Provide the (x, y) coordinate of the cell's center where the given text is located.  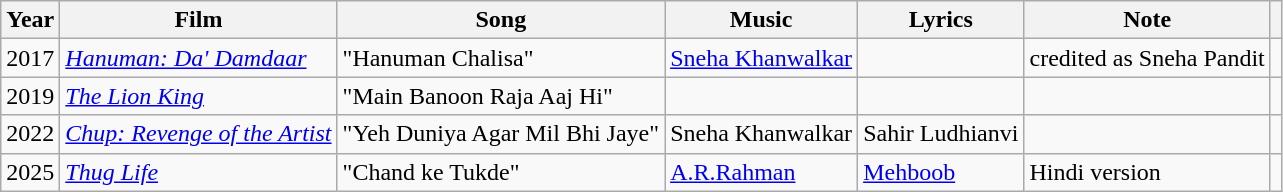
Hindi version (1147, 172)
Music (762, 20)
Film (198, 20)
2017 (30, 58)
2022 (30, 134)
The Lion King (198, 96)
"Hanuman Chalisa" (501, 58)
Chup: Revenge of the Artist (198, 134)
"Main Banoon Raja Aaj Hi" (501, 96)
"Yeh Duniya Agar Mil Bhi Jaye" (501, 134)
Thug Life (198, 172)
Lyrics (941, 20)
2019 (30, 96)
Mehboob (941, 172)
A.R.Rahman (762, 172)
"Chand ke Tukde" (501, 172)
Note (1147, 20)
2025 (30, 172)
Sahir Ludhianvi (941, 134)
Year (30, 20)
Hanuman: Da' Damdaar (198, 58)
Song (501, 20)
credited as Sneha Pandit (1147, 58)
